Return [x, y] of the center of cell containing provided text 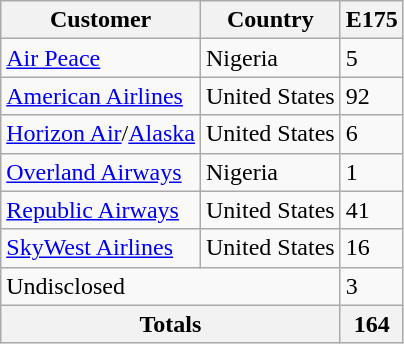
5 [372, 58]
Horizon Air/Alaska [101, 134]
92 [372, 96]
American Airlines [101, 96]
16 [372, 248]
164 [372, 324]
Air Peace [101, 58]
Undisclosed [170, 286]
Customer [101, 20]
Country [270, 20]
Overland Airways [101, 172]
6 [372, 134]
E175 [372, 20]
SkyWest Airlines [101, 248]
3 [372, 286]
Republic Airways [101, 210]
1 [372, 172]
41 [372, 210]
Totals [170, 324]
